Detect which cell encompasses the target text, then output its (x, y) center coordinate. 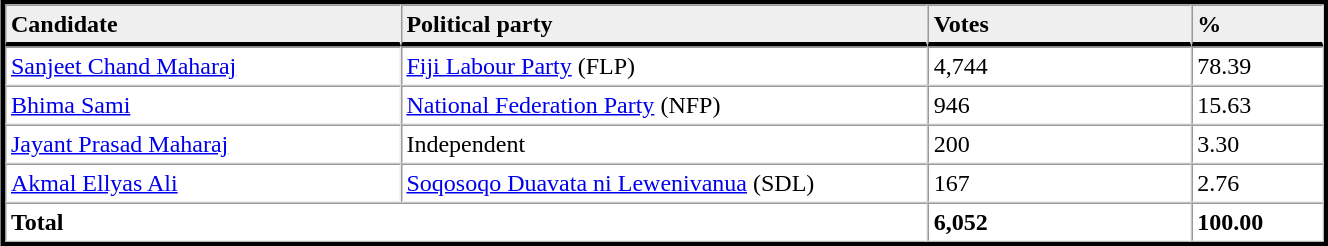
Political party (664, 25)
6,052 (1060, 222)
Total (466, 222)
Akmal Ellyas Ali (202, 184)
100.00 (1257, 222)
Fiji Labour Party (FLP) (664, 66)
15.63 (1257, 106)
Bhima Sami (202, 106)
Sanjeet Chand Maharaj (202, 66)
Jayant Prasad Maharaj (202, 144)
Votes (1060, 25)
167 (1060, 184)
78.39 (1257, 66)
Soqosoqo Duavata ni Lewenivanua (SDL) (664, 184)
National Federation Party (NFP) (664, 106)
2.76 (1257, 184)
Independent (664, 144)
% (1257, 25)
200 (1060, 144)
3.30 (1257, 144)
946 (1060, 106)
Candidate (202, 25)
4,744 (1060, 66)
